Pinpoint the cell where the given text exists, returning its (X, Y) midpoint coordinate. 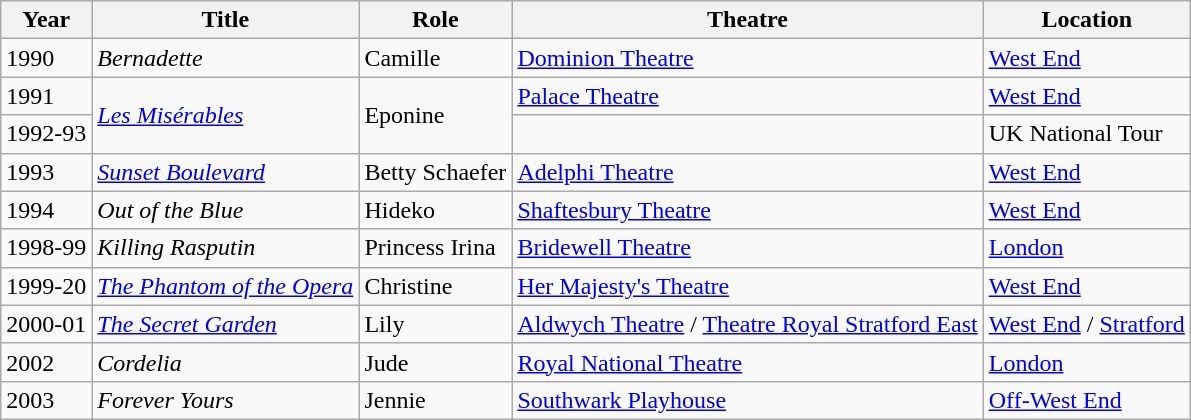
Southwark Playhouse (748, 400)
1998-99 (46, 248)
1990 (46, 58)
Aldwych Theatre / Theatre Royal Stratford East (748, 324)
1992-93 (46, 134)
Location (1086, 20)
Betty Schaefer (436, 172)
Year (46, 20)
Camille (436, 58)
1993 (46, 172)
Bernadette (226, 58)
Sunset Boulevard (226, 172)
Palace Theatre (748, 96)
Bridewell Theatre (748, 248)
Christine (436, 286)
Lily (436, 324)
Eponine (436, 115)
1991 (46, 96)
Shaftesbury Theatre (748, 210)
Jude (436, 362)
Adelphi Theatre (748, 172)
West End / Stratford (1086, 324)
Out of the Blue (226, 210)
Her Majesty's Theatre (748, 286)
Forever Yours (226, 400)
Killing Rasputin (226, 248)
Jennie (436, 400)
Royal National Theatre (748, 362)
Dominion Theatre (748, 58)
1994 (46, 210)
2000-01 (46, 324)
Les Misérables (226, 115)
Title (226, 20)
UK National Tour (1086, 134)
Cordelia (226, 362)
The Secret Garden (226, 324)
Off-West End (1086, 400)
The Phantom of the Opera (226, 286)
Princess Irina (436, 248)
Role (436, 20)
Hideko (436, 210)
2002 (46, 362)
1999-20 (46, 286)
Theatre (748, 20)
2003 (46, 400)
